Scan for the cell matching the given text and deliver its (X, Y) coordinate at center. 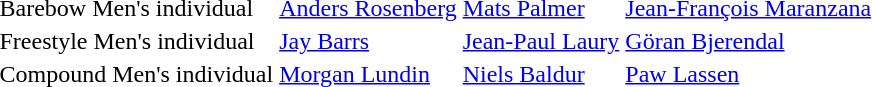
Jay Barrs (368, 41)
Jean-Paul Laury (541, 41)
